Locate the cell with the specified text and output its (X, Y) center coordinate. 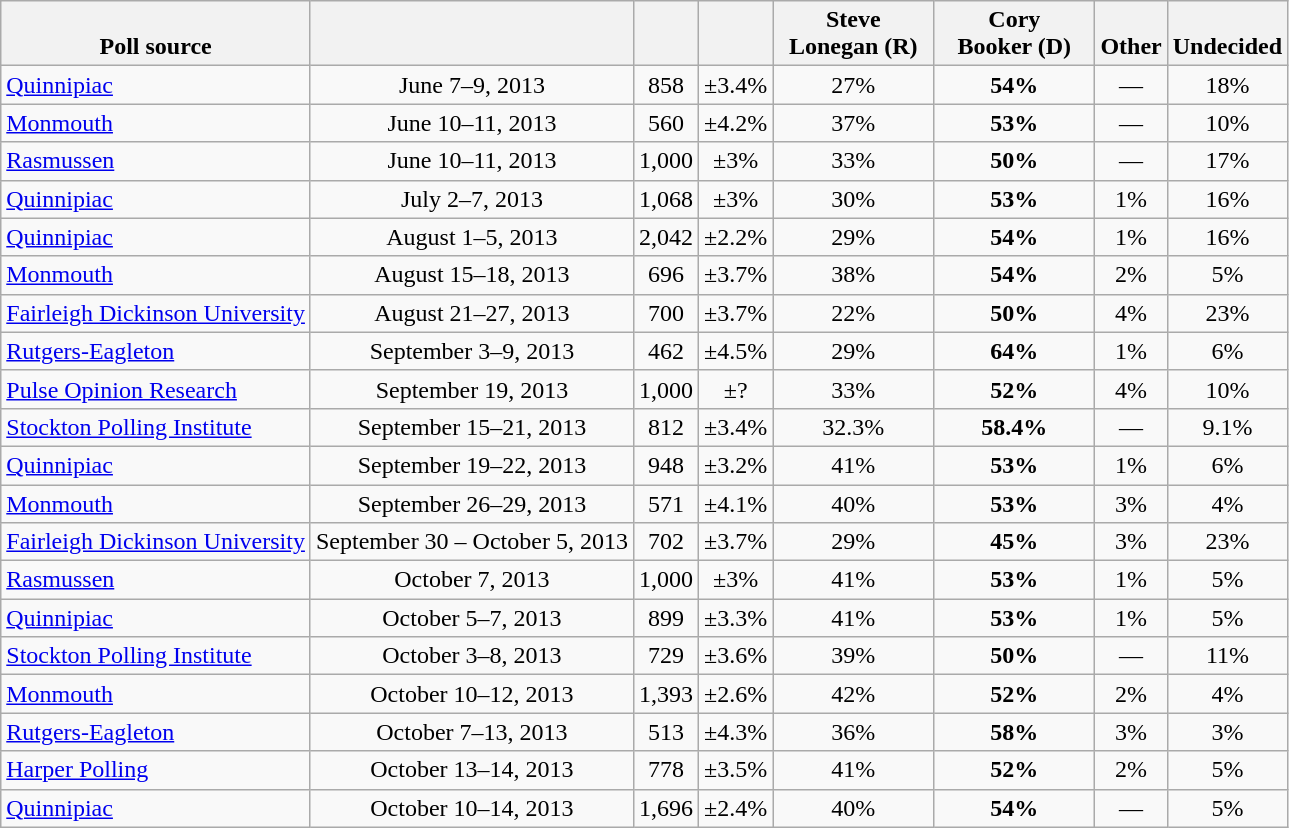
700 (666, 313)
1,696 (666, 808)
9.1% (1227, 427)
Harper Polling (156, 770)
CoryBooker (D) (1014, 34)
SteveLonegan (R) (854, 34)
729 (666, 656)
812 (666, 427)
October 5–7, 2013 (472, 618)
58% (1014, 732)
October 10–14, 2013 (472, 808)
696 (666, 275)
22% (854, 313)
October 10–12, 2013 (472, 694)
±4.1% (736, 503)
±2.2% (736, 237)
38% (854, 275)
58.4% (1014, 427)
October 7–13, 2013 (472, 732)
39% (854, 656)
2,042 (666, 237)
Other (1131, 34)
1,068 (666, 199)
±3.2% (736, 465)
Undecided (1227, 34)
11% (1227, 656)
36% (854, 732)
37% (854, 123)
948 (666, 465)
462 (666, 351)
32.3% (854, 427)
1,393 (666, 694)
64% (1014, 351)
September 15–21, 2013 (472, 427)
±3.6% (736, 656)
August 1–5, 2013 (472, 237)
±2.6% (736, 694)
September 26–29, 2013 (472, 503)
±4.5% (736, 351)
45% (1014, 542)
June 7–9, 2013 (472, 85)
42% (854, 694)
899 (666, 618)
858 (666, 85)
August 15–18, 2013 (472, 275)
27% (854, 85)
Pulse Opinion Research (156, 389)
Poll source (156, 34)
±3.5% (736, 770)
October 13–14, 2013 (472, 770)
±3.3% (736, 618)
571 (666, 503)
18% (1227, 85)
August 21–27, 2013 (472, 313)
±? (736, 389)
17% (1227, 161)
October 7, 2013 (472, 580)
±4.3% (736, 732)
513 (666, 732)
778 (666, 770)
September 3–9, 2013 (472, 351)
July 2–7, 2013 (472, 199)
±4.2% (736, 123)
30% (854, 199)
September 30 – October 5, 2013 (472, 542)
October 3–8, 2013 (472, 656)
±2.4% (736, 808)
702 (666, 542)
September 19, 2013 (472, 389)
September 19–22, 2013 (472, 465)
560 (666, 123)
